Identify which cell holds the provided text, then report its (x, y) central coordinate. 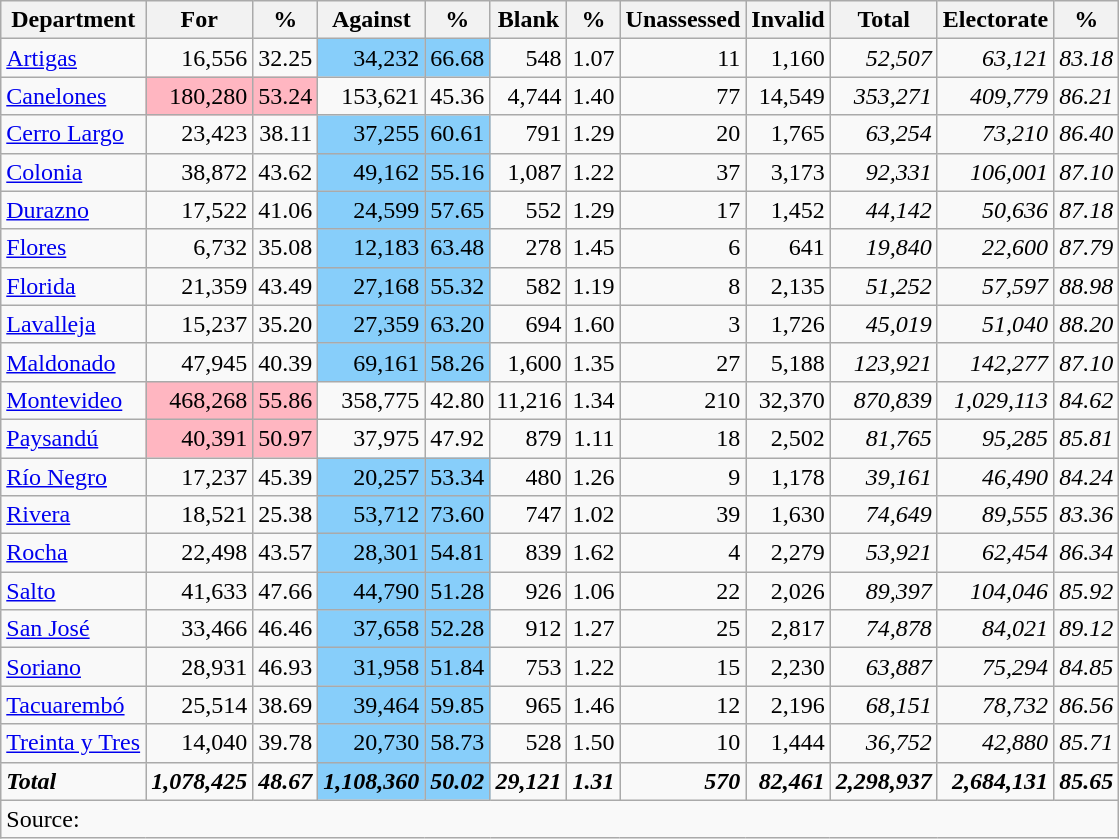
12,183 (372, 248)
50.97 (286, 438)
2,135 (788, 286)
2,817 (788, 629)
27,359 (372, 324)
73.60 (458, 515)
43.49 (286, 286)
4,744 (528, 96)
46,490 (995, 477)
47.66 (286, 591)
39.78 (286, 743)
52.28 (458, 629)
39,161 (884, 477)
35.08 (286, 248)
17,522 (200, 210)
39,464 (372, 705)
791 (528, 134)
For (200, 20)
48.67 (286, 781)
1.26 (594, 477)
9 (683, 477)
18 (683, 438)
46.93 (286, 667)
1.19 (594, 286)
1.62 (594, 553)
1.46 (594, 705)
85.71 (1086, 743)
32.25 (286, 58)
17 (683, 210)
37 (683, 172)
27,168 (372, 286)
22,498 (200, 553)
28,301 (372, 553)
1.60 (594, 324)
548 (528, 58)
Electorate (995, 20)
104,046 (995, 591)
Invalid (788, 20)
40,391 (200, 438)
Rivera (74, 515)
12 (683, 705)
35.20 (286, 324)
1,178 (788, 477)
37,658 (372, 629)
Against (372, 20)
2,684,131 (995, 781)
480 (528, 477)
58.73 (458, 743)
Salto (74, 591)
528 (528, 743)
44,790 (372, 591)
84.85 (1086, 667)
31,958 (372, 667)
Cerro Largo (74, 134)
86.34 (1086, 553)
85.92 (1086, 591)
19,840 (884, 248)
15 (683, 667)
1.34 (594, 400)
142,277 (995, 362)
89.12 (1086, 629)
Lavalleja (74, 324)
92,331 (884, 172)
62,454 (995, 553)
57,597 (995, 286)
6,732 (200, 248)
1.02 (594, 515)
Durazno (74, 210)
2,279 (788, 553)
2,026 (788, 591)
20,257 (372, 477)
2,298,937 (884, 781)
1.06 (594, 591)
Department (74, 20)
77 (683, 96)
89,397 (884, 591)
747 (528, 515)
11 (683, 58)
1,726 (788, 324)
83.18 (1086, 58)
Paysandú (74, 438)
53,712 (372, 515)
2,230 (788, 667)
75,294 (995, 667)
86.40 (1086, 134)
53.34 (458, 477)
1,630 (788, 515)
15,237 (200, 324)
85.65 (1086, 781)
8 (683, 286)
78,732 (995, 705)
45.39 (286, 477)
25 (683, 629)
89,555 (995, 515)
45.36 (458, 96)
74,878 (884, 629)
Flores (74, 248)
870,839 (884, 400)
50.02 (458, 781)
Maldonado (74, 362)
358,775 (372, 400)
Soriano (74, 667)
43.62 (286, 172)
123,921 (884, 362)
22 (683, 591)
106,001 (995, 172)
582 (528, 286)
47.92 (458, 438)
3 (683, 324)
84,021 (995, 629)
29,121 (528, 781)
2,196 (788, 705)
38.69 (286, 705)
210 (683, 400)
879 (528, 438)
1,160 (788, 58)
926 (528, 591)
55.16 (458, 172)
23,423 (200, 134)
11,216 (528, 400)
353,271 (884, 96)
18,521 (200, 515)
38.11 (286, 134)
Río Negro (74, 477)
85.81 (1086, 438)
24,599 (372, 210)
641 (788, 248)
86.21 (1086, 96)
1.31 (594, 781)
10 (683, 743)
45,019 (884, 324)
53.24 (286, 96)
37,255 (372, 134)
180,280 (200, 96)
1,108,360 (372, 781)
38,872 (200, 172)
54.81 (458, 553)
88.20 (1086, 324)
52,507 (884, 58)
1.27 (594, 629)
San José (74, 629)
46.46 (286, 629)
69,161 (372, 362)
73,210 (995, 134)
51,040 (995, 324)
4 (683, 553)
153,621 (372, 96)
28,931 (200, 667)
1.45 (594, 248)
753 (528, 667)
Blank (528, 20)
95,285 (995, 438)
41.06 (286, 210)
1,452 (788, 210)
6 (683, 248)
14,040 (200, 743)
17,237 (200, 477)
Treinta y Tres (74, 743)
27 (683, 362)
42.80 (458, 400)
1.07 (594, 58)
51.84 (458, 667)
Montevideo (74, 400)
Canelones (74, 96)
Artigas (74, 58)
36,752 (884, 743)
55.32 (458, 286)
63,121 (995, 58)
1,765 (788, 134)
51,252 (884, 286)
86.56 (1086, 705)
53,921 (884, 553)
44,142 (884, 210)
1,087 (528, 172)
25.38 (286, 515)
20 (683, 134)
42,880 (995, 743)
21,359 (200, 286)
1,600 (528, 362)
57.65 (458, 210)
Colonia (74, 172)
570 (683, 781)
68,151 (884, 705)
63,254 (884, 134)
1.35 (594, 362)
912 (528, 629)
82,461 (788, 781)
74,649 (884, 515)
965 (528, 705)
32,370 (788, 400)
409,779 (995, 96)
1,029,113 (995, 400)
60.61 (458, 134)
3,173 (788, 172)
694 (528, 324)
49,162 (372, 172)
1.50 (594, 743)
37,975 (372, 438)
58.26 (458, 362)
34,232 (372, 58)
Tacuarembó (74, 705)
839 (528, 553)
40.39 (286, 362)
16,556 (200, 58)
2,502 (788, 438)
39 (683, 515)
Source: (560, 819)
43.57 (286, 553)
51.28 (458, 591)
22,600 (995, 248)
88.98 (1086, 286)
66.68 (458, 58)
1,078,425 (200, 781)
Rocha (74, 553)
47,945 (200, 362)
81,765 (884, 438)
84.62 (1086, 400)
63.20 (458, 324)
5,188 (788, 362)
55.86 (286, 400)
87.18 (1086, 210)
278 (528, 248)
1.40 (594, 96)
41,633 (200, 591)
83.36 (1086, 515)
1.11 (594, 438)
33,466 (200, 629)
87.79 (1086, 248)
50,636 (995, 210)
468,268 (200, 400)
63,887 (884, 667)
20,730 (372, 743)
1,444 (788, 743)
25,514 (200, 705)
84.24 (1086, 477)
59.85 (458, 705)
Florida (74, 286)
552 (528, 210)
14,549 (788, 96)
Unassessed (683, 20)
63.48 (458, 248)
